Return (X, Y) of the center of cell containing provided text 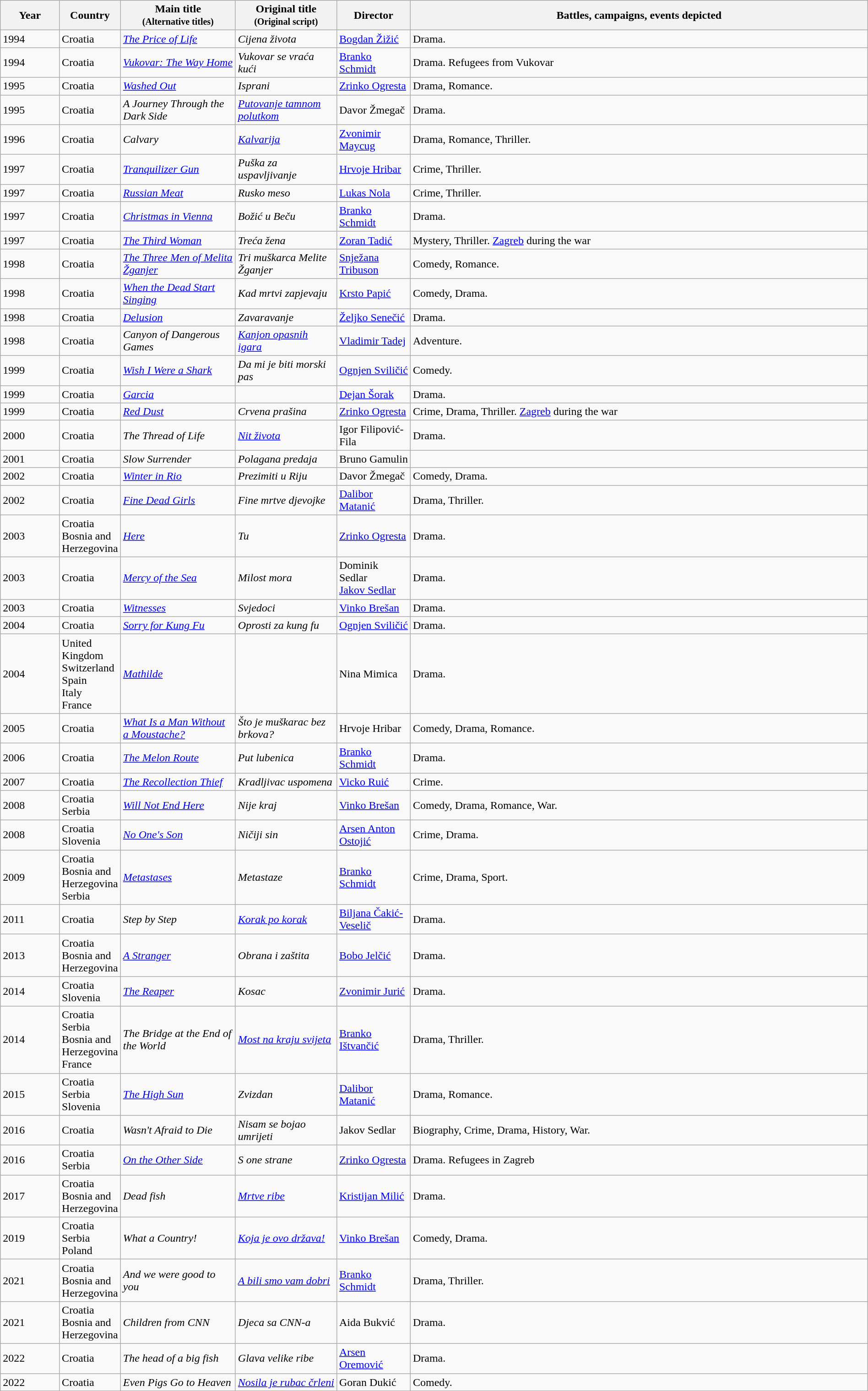
2007 (30, 782)
CroatiaSerbiaSlovenia (90, 1094)
S one strane (286, 1160)
Djeca sa CNN-a (286, 1322)
Crvena prašina (286, 412)
Winter in Rio (178, 476)
Rusko meso (286, 193)
Christmas in Vienna (178, 216)
2015 (30, 1094)
Metastaze (286, 878)
The Third Woman (178, 240)
Bruno Gamulin (374, 459)
Crime. (639, 782)
Željko Senečić (374, 317)
Wish I Were a Shark (178, 371)
Witnesses (178, 608)
Isprani (286, 86)
Drama. Refugees from Vukovar (639, 62)
Metastases (178, 878)
When the Dead Start Singing (178, 293)
Obrana i zaštita (286, 955)
Jakov Sedlar (374, 1130)
Tu (286, 536)
The High Sun (178, 1094)
Svjedoci (286, 608)
Zvonimir Jurić (374, 991)
Put lubenica (286, 758)
Country (90, 16)
Aida Bukvić (374, 1322)
Tri muškarca Melite Žganjer (286, 264)
The Melon Route (178, 758)
Mathilde (178, 673)
Fine mrtve djevojke (286, 500)
Crime, Drama, Thriller. Zagreb during the war (639, 412)
Da mi je biti morski pas (286, 371)
Igor Filipović-Fila (374, 435)
Main title(Alternative titles) (178, 16)
Vukovar se vraća kući (286, 62)
Prezimiti u Riju (286, 476)
CroatiaBosnia and HerzegovinaSerbia (90, 878)
CroatiaSerbiaPoland (90, 1238)
Biography, Crime, Drama, History, War. (639, 1130)
Battles, campaigns, events depicted (639, 16)
Koja je ovo država! (286, 1238)
Delusion (178, 317)
Russian Meat (178, 193)
Crime, Drama. (639, 835)
Will Not End Here (178, 805)
Arsen Anton Ostojić (374, 835)
A bili smo vam dobri (286, 1280)
Fine Dead Girls (178, 500)
Slow Surrender (178, 459)
The Recollection Thief (178, 782)
Dead fish (178, 1196)
Drama. Refugees in Zagreb (639, 1160)
Vukovar: The Way Home (178, 62)
Kad mrtvi zapjevaju (286, 293)
What Is a Man Without a Moustache? (178, 728)
Director (374, 16)
Nit života (286, 435)
Božić u Beču (286, 216)
Zvonimir Maycug (374, 139)
A Journey Through the Dark Side (178, 110)
Puška za uspavljivanje (286, 169)
Kalvarija (286, 139)
2000 (30, 435)
2013 (30, 955)
Kosac (286, 991)
Mrtve ribe (286, 1196)
1996 (30, 139)
Here (178, 536)
Goran Dukić (374, 1382)
Nisam se bojao umrijeti (286, 1130)
Oprosti za kung fu (286, 625)
Drama, Romance, Thriller. (639, 139)
A Stranger (178, 955)
Putovanje tamnom polutkom (286, 110)
Mercy of the Sea (178, 578)
What a Country! (178, 1238)
Branko Ištvančić (374, 1040)
Što je muškarac bez brkova? (286, 728)
Cijena života (286, 39)
Crime, Drama, Sport. (639, 878)
The Bridge at the End of the World (178, 1040)
Arsen Oremović (374, 1358)
Washed Out (178, 86)
No One's Son (178, 835)
2017 (30, 1196)
Milost mora (286, 578)
Zvizdan (286, 1094)
Calvary (178, 139)
The Thread of Life (178, 435)
Krsto Papić (374, 293)
Step by Step (178, 920)
Kristijan Milić (374, 1196)
Vladimir Tadej (374, 341)
2001 (30, 459)
Glava velike ribe (286, 1358)
Children from CNN (178, 1322)
2011 (30, 920)
Comedy, Romance. (639, 264)
Year (30, 16)
Wasn't Afraid to Die (178, 1130)
Tranquilizer Gun (178, 169)
The head of a big fish (178, 1358)
2005 (30, 728)
Kradljivac uspomena (286, 782)
Original title(Original script) (286, 16)
Canyon of Dangerous Games (178, 341)
Bogdan Žižić (374, 39)
Red Dust (178, 412)
Nosila je rubac črleni (286, 1382)
Adventure. (639, 341)
Nina Mimica (374, 673)
Lukas Nola (374, 193)
CroatiaSerbiaBosnia and HerzegovinaFrance (90, 1040)
The Reaper (178, 991)
United KingdomSwitzerlandSpainItalyFrance (90, 673)
On the Other Side (178, 1160)
Bobo Jelčić (374, 955)
Ničiji sin (286, 835)
Kanjon opasnih igara (286, 341)
Dominik SedlarJakov Sedlar (374, 578)
Sorry for Kung Fu (178, 625)
Polagana predaja (286, 459)
2006 (30, 758)
Nije kraj (286, 805)
Mystery, Thriller. Zagreb during the war (639, 240)
The Three Men of Melita Žganjer (178, 264)
Biljana Čakić-Veselič (374, 920)
Korak po korak (286, 920)
Zavaravanje (286, 317)
Comedy, Drama, Romance, War. (639, 805)
Snježana Tribuson (374, 264)
2009 (30, 878)
Dejan Šorak (374, 394)
Zoran Tadić (374, 240)
Treća žena (286, 240)
Comedy, Drama, Romance. (639, 728)
2019 (30, 1238)
Vicko Ruić (374, 782)
And we were good to you (178, 1280)
Even Pigs Go to Heaven (178, 1382)
Garcia (178, 394)
Most na kraju svijeta (286, 1040)
The Price of Life (178, 39)
